Detect which cell encompasses the target text, then output its [X, Y] center coordinate. 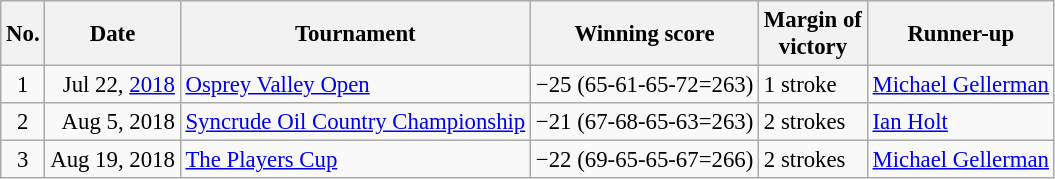
Winning score [645, 34]
Aug 19, 2018 [112, 160]
−25 (65-61-65-72=263) [645, 85]
1 stroke [814, 85]
−21 (67-68-65-63=263) [645, 122]
Ian Holt [960, 122]
Aug 5, 2018 [112, 122]
Tournament [355, 34]
2 [23, 122]
Margin ofvictory [814, 34]
1 [23, 85]
Jul 22, 2018 [112, 85]
−22 (69-65-65-67=266) [645, 160]
The Players Cup [355, 160]
Runner-up [960, 34]
No. [23, 34]
Date [112, 34]
Osprey Valley Open [355, 85]
3 [23, 160]
Syncrude Oil Country Championship [355, 122]
